Scan for the cell matching the given text and deliver its [x, y] coordinate at center. 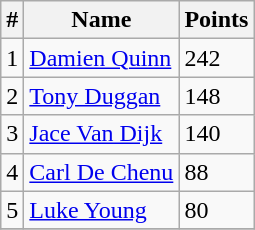
# [12, 20]
242 [216, 58]
Luke Young [102, 210]
Carl De Chenu [102, 172]
80 [216, 210]
Name [102, 20]
1 [12, 58]
2 [12, 96]
88 [216, 172]
148 [216, 96]
5 [12, 210]
Damien Quinn [102, 58]
Jace Van Dijk [102, 134]
Points [216, 20]
Tony Duggan [102, 96]
3 [12, 134]
4 [12, 172]
140 [216, 134]
